Return [X, Y] of the center of cell containing provided text 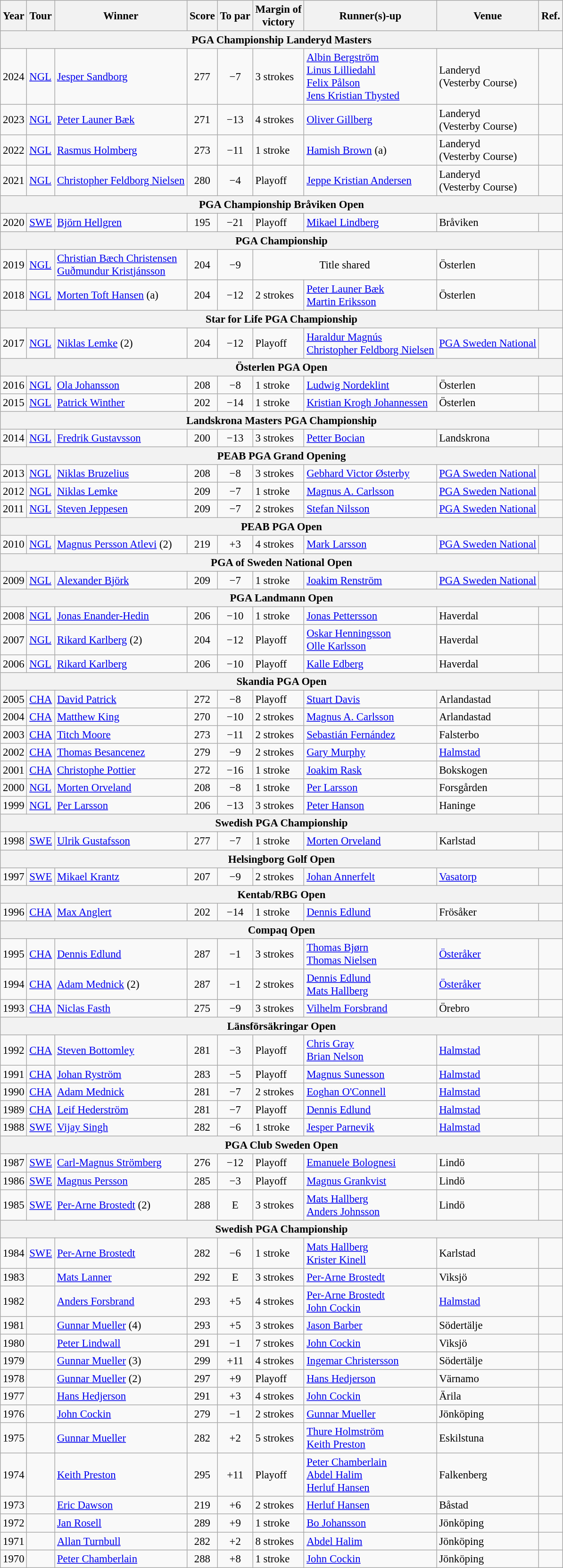
Niklas Lemke (2) [121, 343]
2004 [14, 717]
Chris Gray Brian Nelson [371, 1050]
Alexander Björk [121, 580]
2002 [14, 752]
285 [203, 1181]
Magnus Grankvist [371, 1181]
Vasatorp [488, 876]
8 strokes [278, 1541]
Thomas Bjørn Thomas Nielsen [371, 954]
1997 [14, 876]
Örebro [488, 1009]
Magnus Sunesson [371, 1075]
Mikael Krantz [121, 876]
1989 [14, 1110]
David Patrick [121, 699]
Margin ofvictory [278, 16]
2007 [14, 640]
Magnus Persson [121, 1181]
Bokskogen [488, 770]
Ulrik Gustafsson [121, 841]
1996 [14, 912]
Jan Rosell [121, 1523]
Petter Bocian [371, 438]
Per-Arne Brostedt (2) [121, 1205]
1980 [14, 1343]
297 [203, 1379]
Tour [41, 16]
Titch Moore [121, 735]
1972 [14, 1523]
Jonas Enander-Hedin [121, 616]
Bo Johansson [371, 1523]
Star for Life PGA Championship [281, 319]
299 [203, 1361]
Anders Forsbrand [121, 1301]
2005 [14, 699]
−5 [235, 1075]
Dennis Edlund Mats Hallberg [371, 984]
1973 [14, 1505]
Ref. [551, 16]
1994 [14, 984]
2012 [14, 492]
Leif Hederström [121, 1110]
295 [203, 1475]
+6 [235, 1505]
Adam Mednick [121, 1092]
Mats Hallberg Krister Kinell [371, 1253]
Thomas Besancenez [121, 752]
276 [203, 1163]
PEAB PGA Open [281, 527]
200 [203, 438]
Vilhelm Forsbrand [371, 1009]
Niklas Lemke [121, 492]
Johan Ryström [121, 1075]
Bråviken [488, 223]
PGA Landmann Open [281, 598]
1991 [14, 1075]
1971 [14, 1541]
1987 [14, 1163]
To par [235, 16]
Fredrik Gustavsson [121, 438]
Ärila [488, 1396]
2013 [14, 474]
PGA Championship Landeryd Masters [281, 40]
Jeppe Kristian Andersen [371, 181]
1978 [14, 1379]
Skandia PGA Open [281, 682]
289 [203, 1523]
Herluf Hansen [371, 1505]
Joakim Renström [371, 580]
Joakim Rask [371, 770]
Eric Dawson [121, 1505]
1977 [14, 1396]
Länsförsäkringar Open [281, 1026]
1992 [14, 1050]
1984 [14, 1253]
Landskrona [488, 438]
7 strokes [278, 1343]
Steven Jeppesen [121, 509]
1979 [14, 1361]
270 [203, 717]
207 [203, 876]
2016 [14, 385]
Rasmus Holmberg [121, 150]
Peter Lindwall [121, 1343]
1985 [14, 1205]
Björn Hellgren [121, 223]
Score [203, 16]
2024 [14, 76]
Gunnar Mueller (2) [121, 1379]
Jonas Pettersson [371, 616]
1970 [14, 1559]
Allan Turnbull [121, 1541]
Adam Mednick (2) [121, 984]
PGA Club Sweden Open [281, 1145]
Peter Chamberlain [121, 1559]
PGA Championship [281, 241]
Christophe Pottier [121, 770]
Hamish Brown (a) [371, 150]
195 [203, 223]
2014 [14, 438]
Magnus Persson Atlevi (2) [121, 545]
Kristian Krogh Johannessen [371, 403]
Eskilstuna [488, 1438]
2000 [14, 788]
PGA Championship Bråviken Open [281, 205]
PGA of Sweden National Open [281, 562]
Båstad [488, 1505]
Peter Hanson [371, 806]
Frösåker [488, 912]
Värnamo [488, 1379]
Kentab/RBG Open [281, 894]
Keith Preston [121, 1475]
Haninge [488, 806]
Helsingborg Golf Open [281, 859]
Stuart Davis [371, 699]
Title shared [345, 264]
Vijay Singh [121, 1127]
Compaq Open [281, 930]
275 [203, 1009]
2023 [14, 120]
280 [203, 181]
Niclas Fasth [121, 1009]
5 strokes [278, 1438]
1990 [14, 1092]
2010 [14, 545]
Landskrona Masters PGA Championship [281, 420]
Per-Arne Brostedt John Cockin [371, 1301]
Mikael Lindberg [371, 223]
1981 [14, 1326]
Oliver Gillberg [371, 120]
1986 [14, 1181]
Christopher Feldborg Nielsen [121, 181]
1974 [14, 1475]
Peter Launer Bæk Martin Eriksson [371, 295]
2006 [14, 664]
−21 [235, 223]
1983 [14, 1277]
Emanuele Bolognesi [371, 1163]
Patrick Winther [121, 403]
2022 [14, 150]
2020 [14, 223]
Niklas Bruzelius [121, 474]
2019 [14, 264]
Peter Launer Bæk [121, 120]
Eoghan O'Connell [371, 1092]
Mats Hallberg Anders Johnsson [371, 1205]
1976 [14, 1414]
Stefan Nilsson [371, 509]
Runner(s)-up [371, 16]
Österlen PGA Open [281, 367]
−4 [235, 181]
2015 [14, 403]
Rikard Karlberg [121, 664]
2017 [14, 343]
2018 [14, 295]
+8 [235, 1559]
Max Anglert [121, 912]
1998 [14, 841]
Gary Murphy [371, 752]
Albin Bergström Linus Lilliedahl Felix Pålson Jens Kristian Thysted [371, 76]
1975 [14, 1438]
271 [203, 120]
2011 [14, 509]
2001 [14, 770]
Johan Annerfelt [371, 876]
1988 [14, 1127]
1982 [14, 1301]
283 [203, 1075]
Kalle Edberg [371, 664]
Jesper Parnevik [371, 1127]
Mark Larsson [371, 545]
Ola Johansson [121, 385]
1995 [14, 954]
Jason Barber [371, 1326]
2009 [14, 580]
PEAB PGA Grand Opening [281, 456]
Venue [488, 16]
Mats Lanner [121, 1277]
1999 [14, 806]
Jesper Sandborg [121, 76]
Year [14, 16]
Falsterbo [488, 735]
Falkenberg [488, 1475]
Winner [121, 16]
Peter Chamberlain Abdel Halim Herluf Hansen [371, 1475]
Haraldur Magnús Christopher Feldborg Nielsen [371, 343]
2003 [14, 735]
Gebhard Victor Østerby [371, 474]
2008 [14, 616]
Steven Bottomley [121, 1050]
2021 [14, 181]
Ludwig Nordeklint [371, 385]
Ingemar Christersson [371, 1361]
1993 [14, 1009]
−16 [235, 770]
Gunnar Mueller (3) [121, 1361]
Oskar Henningsson Olle Karlsson [371, 640]
Rikard Karlberg (2) [121, 640]
Gunnar Mueller (4) [121, 1326]
Thure Holmström Keith Preston [371, 1438]
Matthew King [121, 717]
Carl-Magnus Strömberg [121, 1163]
Christian Bæch Christensen Guðmundur Kristjánsson [121, 264]
Abdel Halim [371, 1541]
Morten Toft Hansen (a) [121, 295]
Sebastián Fernández [371, 735]
Forsgården [488, 788]
292 [203, 1277]
